Return the [x, y] coordinate for the center point of the cell that contains the specified text.  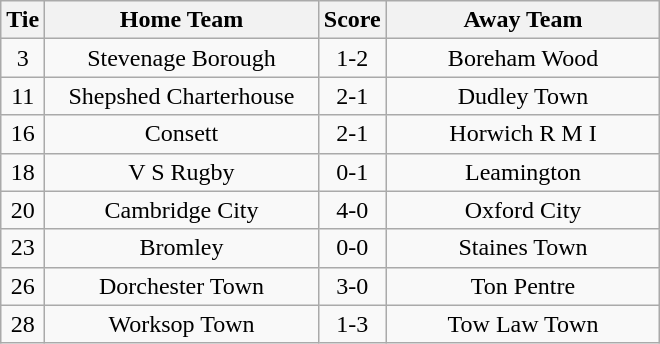
Staines Town [523, 248]
23 [23, 248]
4-0 [352, 210]
Oxford City [523, 210]
Shepshed Charterhouse [182, 96]
Stevenage Borough [182, 58]
20 [23, 210]
11 [23, 96]
Worksop Town [182, 324]
Home Team [182, 20]
Consett [182, 134]
3-0 [352, 286]
Ton Pentre [523, 286]
28 [23, 324]
1-3 [352, 324]
1-2 [352, 58]
Boreham Wood [523, 58]
Leamington [523, 172]
Bromley [182, 248]
Score [352, 20]
V S Rugby [182, 172]
Cambridge City [182, 210]
3 [23, 58]
18 [23, 172]
0-0 [352, 248]
Tow Law Town [523, 324]
16 [23, 134]
Horwich R M I [523, 134]
Dudley Town [523, 96]
Dorchester Town [182, 286]
Tie [23, 20]
26 [23, 286]
Away Team [523, 20]
0-1 [352, 172]
